Detect which cell encompasses the target text, then output its [x, y] center coordinate. 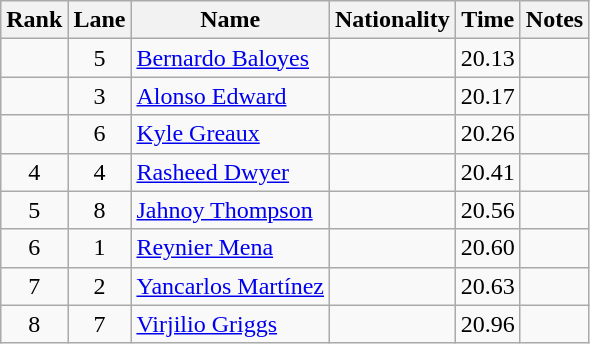
20.63 [488, 286]
3 [100, 96]
20.96 [488, 324]
2 [100, 286]
Name [230, 20]
20.26 [488, 134]
Jahnoy Thompson [230, 210]
Rasheed Dwyer [230, 172]
Virjilio Griggs [230, 324]
Lane [100, 20]
Rank [34, 20]
Reynier Mena [230, 248]
Time [488, 20]
20.60 [488, 248]
20.56 [488, 210]
20.41 [488, 172]
Alonso Edward [230, 96]
1 [100, 248]
Nationality [393, 20]
Notes [554, 20]
20.13 [488, 58]
Yancarlos Martínez [230, 286]
Kyle Greaux [230, 134]
Bernardo Baloyes [230, 58]
20.17 [488, 96]
